For the text-containing cell, return its midpoint in [X, Y] coordinate format. 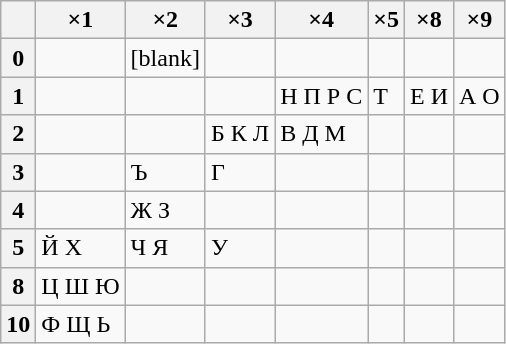
×5 [386, 20]
А О [479, 96]
5 [18, 248]
Б К Л [240, 134]
×8 [428, 20]
Ъ [165, 172]
Ф Щ Ь [80, 324]
×9 [479, 20]
Е И [428, 96]
У [240, 248]
0 [18, 58]
Т [386, 96]
Ч Я [165, 248]
10 [18, 324]
×2 [165, 20]
Г [240, 172]
Н П Р С [322, 96]
4 [18, 210]
2 [18, 134]
Ц Ш Ю [80, 286]
1 [18, 96]
×1 [80, 20]
Й Х [80, 248]
8 [18, 286]
В Д М [322, 134]
Ж З [165, 210]
×4 [322, 20]
×3 [240, 20]
[blank] [165, 58]
3 [18, 172]
